Search for the cell housing the specified text and yield its (x, y) center coordinate. 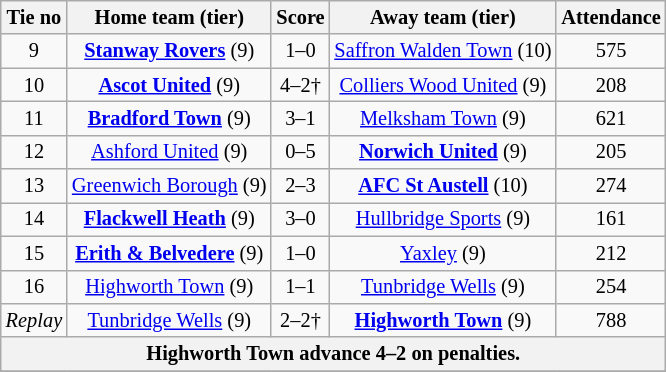
254 (610, 287)
0–5 (300, 152)
16 (34, 287)
621 (610, 118)
9 (34, 51)
Attendance (610, 17)
Highworth Town advance 4–2 on penalties. (334, 354)
274 (610, 186)
Ascot United (9) (169, 85)
Stanway Rovers (9) (169, 51)
2–3 (300, 186)
13 (34, 186)
Bradford Town (9) (169, 118)
Tie no (34, 17)
Yaxley (9) (442, 253)
Norwich United (9) (442, 152)
12 (34, 152)
15 (34, 253)
3–0 (300, 219)
Erith & Belvedere (9) (169, 253)
575 (610, 51)
AFC St Austell (10) (442, 186)
208 (610, 85)
4–2† (300, 85)
Score (300, 17)
Ashford United (9) (169, 152)
Hullbridge Sports (9) (442, 219)
Away team (tier) (442, 17)
2–2† (300, 320)
11 (34, 118)
10 (34, 85)
1–1 (300, 287)
Greenwich Borough (9) (169, 186)
Replay (34, 320)
788 (610, 320)
Flackwell Heath (9) (169, 219)
161 (610, 219)
212 (610, 253)
Saffron Walden Town (10) (442, 51)
205 (610, 152)
Melksham Town (9) (442, 118)
3–1 (300, 118)
14 (34, 219)
Colliers Wood United (9) (442, 85)
Home team (tier) (169, 17)
